For the text-containing cell, return its midpoint in (X, Y) coordinate format. 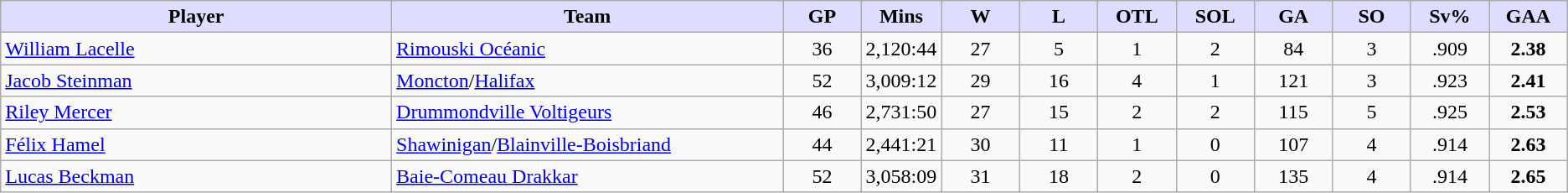
44 (823, 144)
115 (1293, 112)
16 (1059, 81)
Team (588, 17)
2,120:44 (901, 49)
Baie-Comeau Drakkar (588, 176)
GP (823, 17)
2.53 (1529, 112)
Jacob Steinman (196, 81)
11 (1059, 144)
2.65 (1529, 176)
Mins (901, 17)
SO (1372, 17)
William Lacelle (196, 49)
2.41 (1529, 81)
3,058:09 (901, 176)
18 (1059, 176)
29 (980, 81)
W (980, 17)
Félix Hamel (196, 144)
Moncton/Halifax (588, 81)
36 (823, 49)
.909 (1449, 49)
2,441:21 (901, 144)
SOL (1215, 17)
.925 (1449, 112)
3,009:12 (901, 81)
GA (1293, 17)
2.63 (1529, 144)
46 (823, 112)
135 (1293, 176)
Player (196, 17)
Lucas Beckman (196, 176)
Drummondville Voltigeurs (588, 112)
31 (980, 176)
30 (980, 144)
15 (1059, 112)
OTL (1137, 17)
2,731:50 (901, 112)
121 (1293, 81)
Shawinigan/Blainville-Boisbriand (588, 144)
84 (1293, 49)
2.38 (1529, 49)
L (1059, 17)
Sv% (1449, 17)
GAA (1529, 17)
107 (1293, 144)
Rimouski Océanic (588, 49)
Riley Mercer (196, 112)
.923 (1449, 81)
